Scan for the cell matching the given text and deliver its (x, y) coordinate at center. 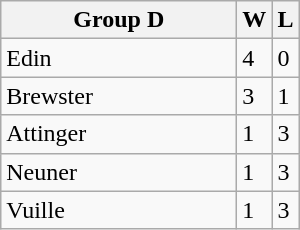
Group D (119, 20)
W (254, 20)
0 (286, 58)
Attinger (119, 134)
Brewster (119, 96)
L (286, 20)
Vuille (119, 210)
Neuner (119, 172)
4 (254, 58)
Edin (119, 58)
